Extract the (X, Y) coordinate from the center of the cell holding the provided text.  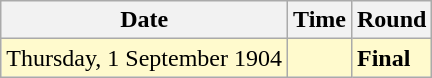
Final (391, 58)
Round (391, 20)
Thursday, 1 September 1904 (144, 58)
Date (144, 20)
Time (320, 20)
